Provide the (x, y) coordinate of the cell's center where the given text is located.  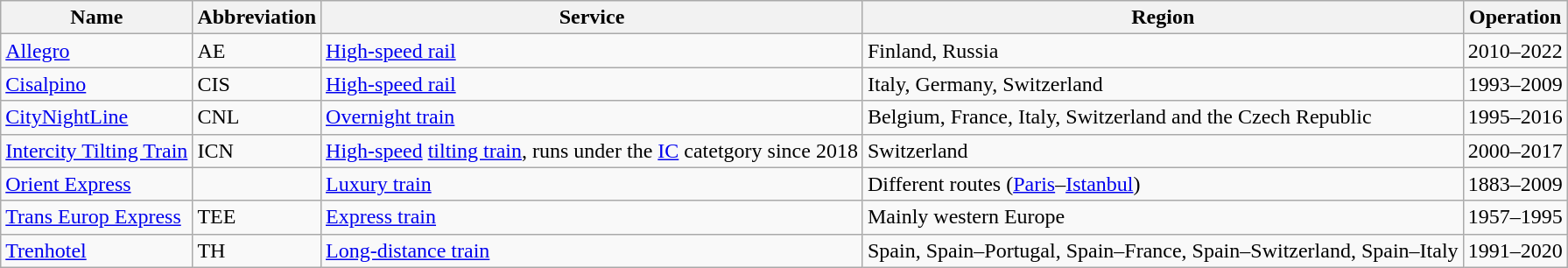
Italy, Germany, Switzerland (1163, 84)
Allegro (96, 51)
Spain, Spain–Portugal, Spain–France, Spain–Switzerland, Spain–Italy (1163, 250)
Luxury train (592, 184)
Express train (592, 217)
2010–2022 (1515, 51)
CityNightLine (96, 117)
Intercity Tilting Train (96, 151)
Mainly western Europe (1163, 217)
Different routes (Paris–Istanbul) (1163, 184)
TH (257, 250)
1883–2009 (1515, 184)
Region (1163, 18)
Long-distance train (592, 250)
High-speed tilting train, runs under the IC catetgory since 2018 (592, 151)
Overnight train (592, 117)
Name (96, 18)
Belgium, France, Italy, Switzerland and the Czech Republic (1163, 117)
Orient Express (96, 184)
1957–1995 (1515, 217)
ICN (257, 151)
Trans Europ Express (96, 217)
Trenhotel (96, 250)
AE (257, 51)
Service (592, 18)
TEE (257, 217)
Finland, Russia (1163, 51)
Switzerland (1163, 151)
Cisalpino (96, 84)
1995–2016 (1515, 117)
1993–2009 (1515, 84)
Operation (1515, 18)
CNL (257, 117)
2000–2017 (1515, 151)
1991–2020 (1515, 250)
CIS (257, 84)
Abbreviation (257, 18)
